Detect which cell encompasses the target text, then output its [X, Y] center coordinate. 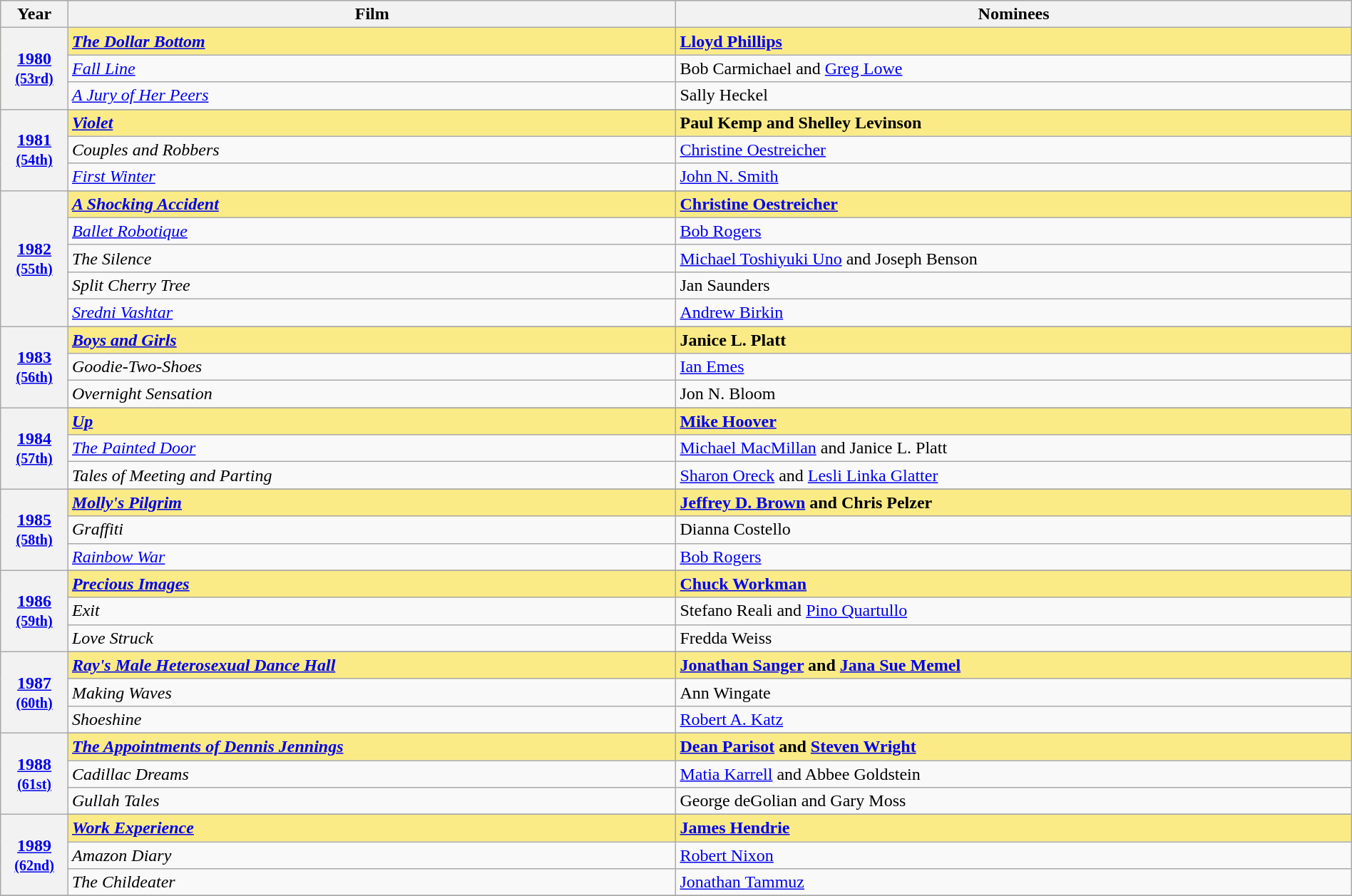
Dianna Costello [1014, 530]
Jon N. Bloom [1014, 394]
Ballet Robotique [372, 231]
The Painted Door [372, 448]
Sredni Vashtar [372, 312]
1986(59th) [34, 611]
Split Cherry Tree [372, 285]
Jonathan Sanger and Jana Sue Memel [1014, 665]
The Silence [372, 258]
Sally Heckel [1014, 96]
Stefano Reali and Pino Quartullo [1014, 611]
Robert Nixon [1014, 855]
Shoeshine [372, 719]
1984(57th) [34, 448]
Jeffrey D. Brown and Chris Pelzer [1014, 503]
Ann Wingate [1014, 692]
First Winter [372, 177]
Year [34, 14]
1987(60th) [34, 692]
1985(58th) [34, 530]
Gullah Tales [372, 801]
Boys and Girls [372, 340]
George deGolian and Gary Moss [1014, 801]
The Childeater [372, 882]
Dean Parisot and Steven Wright [1014, 746]
Sharon Oreck and Lesli Linka Glatter [1014, 475]
1980(53rd) [34, 68]
Up [372, 421]
James Hendrie [1014, 828]
A Shocking Accident [372, 204]
Jonathan Tammuz [1014, 882]
Michael Toshiyuki Uno and Joseph Benson [1014, 258]
1989 (62nd) [34, 855]
Jan Saunders [1014, 285]
Amazon Diary [372, 855]
Andrew Birkin [1014, 312]
Violet [372, 123]
Tales of Meeting and Parting [372, 475]
Fredda Weiss [1014, 638]
Ian Emes [1014, 367]
1983(56th) [34, 367]
Molly's Pilgrim [372, 503]
John N. Smith [1014, 177]
1988(61st) [34, 773]
Lloyd Phillips [1014, 41]
1982(55th) [34, 258]
Ray's Male Heterosexual Dance Hall [372, 665]
Work Experience [372, 828]
Fall Line [372, 68]
Janice L. Platt [1014, 340]
Precious Images [372, 584]
1981(54th) [34, 150]
Exit [372, 611]
Bob Carmichael and Greg Lowe [1014, 68]
Film [372, 14]
Goodie-Two-Shoes [372, 367]
The Dollar Bottom [372, 41]
Overnight Sensation [372, 394]
Making Waves [372, 692]
Matia Karrell and Abbee Goldstein [1014, 773]
Mike Hoover [1014, 421]
A Jury of Her Peers [372, 96]
The Appointments of Dennis Jennings [372, 746]
Chuck Workman [1014, 584]
Love Struck [372, 638]
Rainbow War [372, 557]
Nominees [1014, 14]
Cadillac Dreams [372, 773]
Michael MacMillan and Janice L. Platt [1014, 448]
Paul Kemp and Shelley Levinson [1014, 123]
Couples and Robbers [372, 150]
Robert A. Katz [1014, 719]
Graffiti [372, 530]
